Find where the given text appears and provide that cell's center as [X, Y] coordinate. 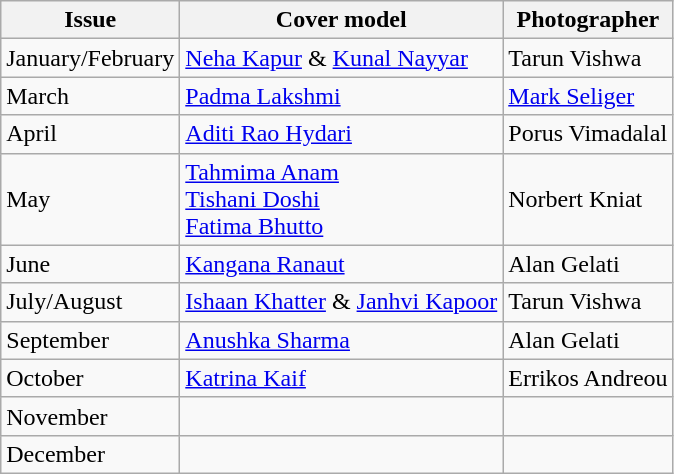
October [90, 378]
May [90, 199]
Mark Seliger [588, 96]
January/February [90, 58]
Tahmima AnamTishani DoshiFatima Bhutto [342, 199]
Porus Vimadalal [588, 134]
Anushka Sharma [342, 340]
December [90, 454]
November [90, 416]
April [90, 134]
Kangana Ranaut [342, 264]
July/August [90, 302]
March [90, 96]
Katrina Kaif [342, 378]
Issue [90, 20]
Aditi Rao Hydari [342, 134]
Cover model [342, 20]
Photographer [588, 20]
Padma Lakshmi [342, 96]
September [90, 340]
Norbert Kniat [588, 199]
June [90, 264]
Ishaan Khatter & Janhvi Kapoor [342, 302]
Errikos Andreou [588, 378]
Neha Kapur & Kunal Nayyar [342, 58]
